Provide the [X, Y] coordinate of the cell's center where the given text is located.  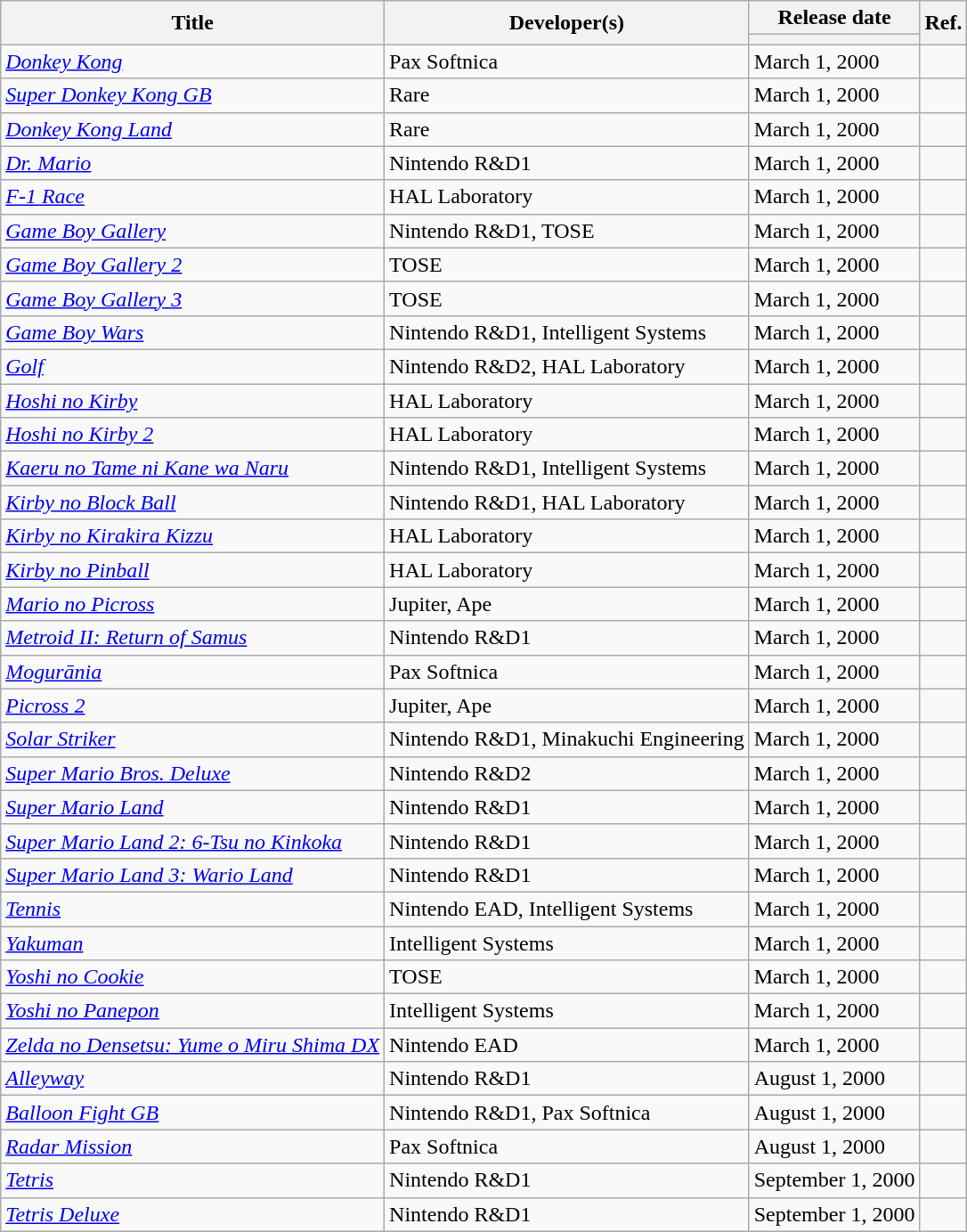
Picross 2 [192, 706]
Yoshi no Cookie [192, 977]
Nintendo R&D1, Pax Softnica [567, 1113]
Tetris Deluxe [192, 1214]
Hoshi no Kirby 2 [192, 435]
Ref. [944, 23]
Nintendo R&D2 [567, 773]
Game Boy Gallery 3 [192, 298]
Nintendo R&D2, HAL Laboratory [567, 366]
Release date [834, 18]
Nintendo R&D1, HAL Laboratory [567, 502]
Game Boy Gallery 2 [192, 265]
Super Donkey Kong GB [192, 95]
Kirby no Pinball [192, 570]
Game Boy Wars [192, 332]
Title [192, 23]
Hoshi no Kirby [192, 400]
Kirby no Block Ball [192, 502]
Dr. Mario [192, 163]
Nintendo EAD, Intelligent Systems [567, 909]
Alleyway [192, 1079]
Zelda no Densetsu: Yume o Miru Shima DX [192, 1045]
Metroid II: Return of Samus [192, 638]
Yoshi no Panepon [192, 1011]
Balloon Fight GB [192, 1113]
Super Mario Land [192, 807]
Golf [192, 366]
Tennis [192, 909]
Nintendo R&D1, TOSE [567, 231]
Super Mario Bros. Deluxe [192, 773]
F-1 Race [192, 197]
Nintendo R&D1, Minakuchi Engineering [567, 739]
Tetris [192, 1180]
Donkey Kong [192, 61]
Mogurānia [192, 672]
Developer(s) [567, 23]
Donkey Kong Land [192, 129]
Super Mario Land 3: Wario Land [192, 875]
Nintendo EAD [567, 1045]
Mario no Picross [192, 604]
Super Mario Land 2: 6-Tsu no Kinkoka [192, 841]
Solar Striker [192, 739]
Game Boy Gallery [192, 231]
Kirby no Kirakira Kizzu [192, 536]
Radar Mission [192, 1146]
Kaeru no Tame ni Kane wa Naru [192, 469]
Yakuman [192, 943]
